Find where the given text appears and provide that cell's center as (X, Y) coordinate. 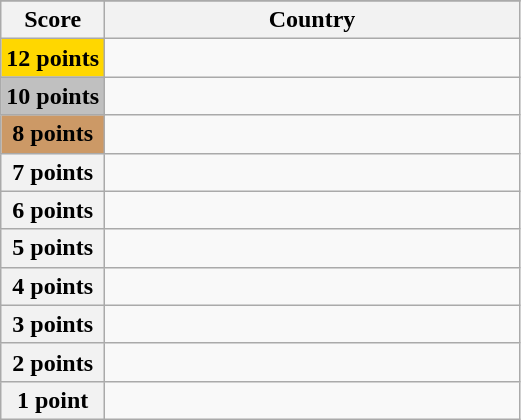
4 points (53, 286)
8 points (53, 134)
Score (53, 20)
10 points (53, 96)
2 points (53, 362)
6 points (53, 210)
7 points (53, 172)
3 points (53, 324)
5 points (53, 248)
12 points (53, 58)
Country (312, 20)
1 point (53, 400)
